Identify which cell holds the provided text, then report its (X, Y) central coordinate. 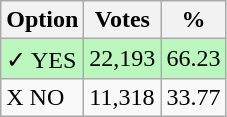
22,193 (122, 59)
% (194, 20)
Votes (122, 20)
✓ YES (42, 59)
11,318 (122, 97)
33.77 (194, 97)
66.23 (194, 59)
Option (42, 20)
X NO (42, 97)
